Capture the cell that displays the provided text and extract its (x, y) central coordinate. 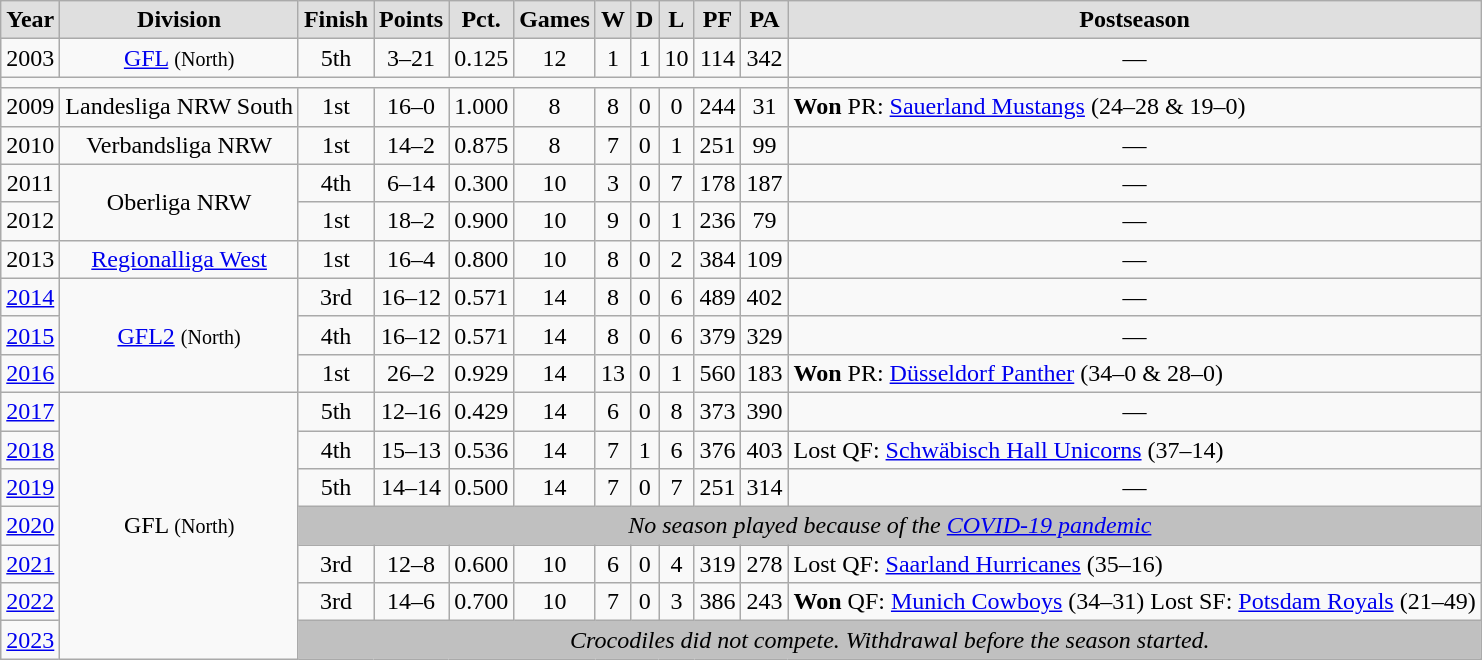
2022 (30, 602)
376 (718, 449)
Finish (336, 20)
18–2 (412, 221)
Oberliga NRW (180, 202)
114 (718, 58)
W (612, 20)
Points (412, 20)
2011 (30, 183)
384 (718, 259)
0.536 (482, 449)
314 (764, 488)
16–0 (412, 107)
Pct. (482, 20)
0.600 (482, 564)
489 (718, 297)
2003 (30, 58)
79 (764, 221)
Lost QF: Saarland Hurricanes (35–16) (1134, 564)
PF (718, 20)
3–21 (412, 58)
Division (180, 20)
386 (718, 602)
560 (718, 373)
2012 (30, 221)
16–4 (412, 259)
183 (764, 373)
12 (555, 58)
2010 (30, 145)
Games (555, 20)
Crocodiles did not compete. Withdrawal before the season started. (890, 640)
390 (764, 411)
329 (764, 335)
14–14 (412, 488)
2015 (30, 335)
319 (718, 564)
14–6 (412, 602)
Won PR: Düsseldorf Panther (34–0 & 28–0) (1134, 373)
12–16 (412, 411)
187 (764, 183)
2013 (30, 259)
2009 (30, 107)
342 (764, 58)
0.929 (482, 373)
No season played because of the COVID-19 pandemic (890, 526)
PA (764, 20)
0.500 (482, 488)
236 (718, 221)
2018 (30, 449)
2016 (30, 373)
26–2 (412, 373)
4 (676, 564)
Won QF: Munich Cowboys (34–31) Lost SF: Potsdam Royals (21–49) (1134, 602)
2014 (30, 297)
0.429 (482, 411)
243 (764, 602)
379 (718, 335)
2021 (30, 564)
6–14 (412, 183)
178 (718, 183)
402 (764, 297)
13 (612, 373)
14–2 (412, 145)
2019 (30, 488)
0.800 (482, 259)
Landesliga NRW South (180, 107)
31 (764, 107)
Year (30, 20)
0.700 (482, 602)
1.000 (482, 107)
278 (764, 564)
L (676, 20)
0.300 (482, 183)
244 (718, 107)
373 (718, 411)
403 (764, 449)
Lost QF: Schwäbisch Hall Unicorns (37–14) (1134, 449)
Verbandsliga NRW (180, 145)
Regionalliga West (180, 259)
9 (612, 221)
109 (764, 259)
0.875 (482, 145)
15–13 (412, 449)
Won PR: Sauerland Mustangs (24–28 & 19–0) (1134, 107)
2020 (30, 526)
2 (676, 259)
99 (764, 145)
2017 (30, 411)
0.900 (482, 221)
D (644, 20)
Postseason (1134, 20)
12–8 (412, 564)
2023 (30, 640)
GFL2 (North) (180, 335)
0.125 (482, 58)
